Identify which cell holds the provided text, then report its [x, y] central coordinate. 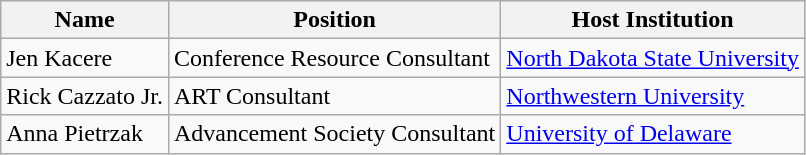
Anna Pietrzak [85, 134]
Jen Kacere [85, 58]
Name [85, 20]
ART Consultant [334, 96]
Host Institution [653, 20]
Northwestern University [653, 96]
Conference Resource Consultant [334, 58]
North Dakota State University [653, 58]
Position [334, 20]
University of Delaware [653, 134]
Rick Cazzato Jr. [85, 96]
Advancement Society Consultant [334, 134]
